For the text-containing cell, return its midpoint in (X, Y) coordinate format. 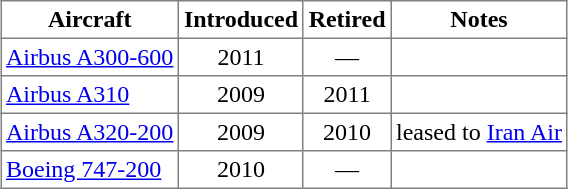
Airbus A320-200 (90, 132)
Aircraft (90, 20)
Introduced (242, 20)
Retired (346, 20)
Airbus A300-600 (90, 57)
Airbus A310 (90, 95)
Boeing 747-200 (90, 170)
Notes (479, 20)
leased to Iran Air (479, 132)
